Detect which cell encompasses the target text, then output its (x, y) center coordinate. 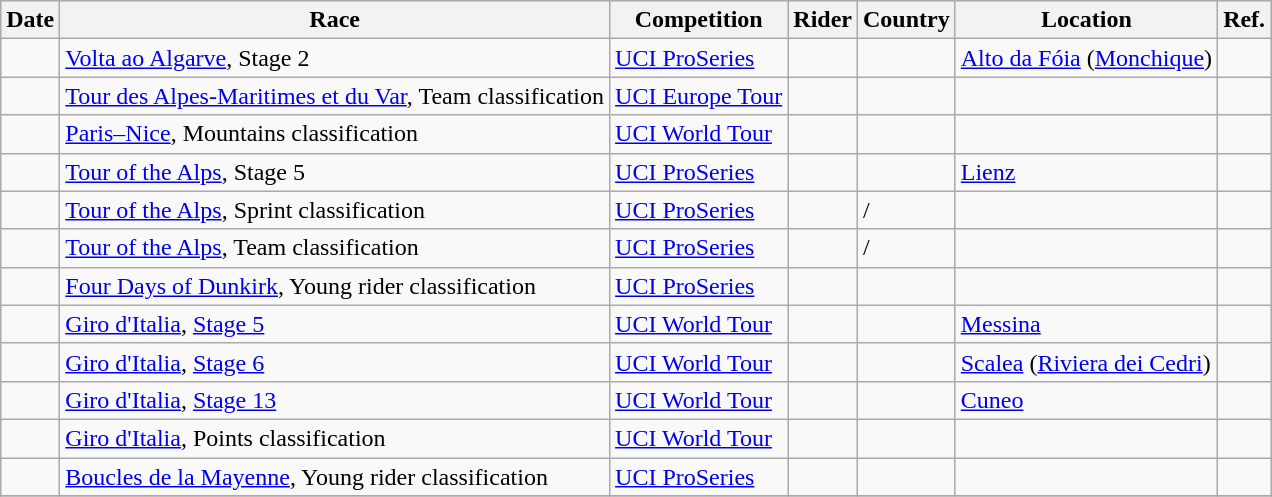
Giro d'Italia, Stage 13 (335, 400)
Alto da Fóia (Monchique) (1086, 58)
Date (30, 20)
Rider (823, 20)
Giro d'Italia, Stage 5 (335, 324)
Giro d'Italia, Stage 6 (335, 362)
Tour of the Alps, Team classification (335, 248)
Tour of the Alps, Stage 5 (335, 172)
Paris–Nice, Mountains classification (335, 134)
Race (335, 20)
Four Days of Dunkirk, Young rider classification (335, 286)
Ref. (1244, 20)
Scalea (Riviera dei Cedri) (1086, 362)
Volta ao Algarve, Stage 2 (335, 58)
Messina (1086, 324)
Lienz (1086, 172)
UCI Europe Tour (699, 96)
Giro d'Italia, Points classification (335, 438)
Tour des Alpes-Maritimes et du Var, Team classification (335, 96)
Cuneo (1086, 400)
Tour of the Alps, Sprint classification (335, 210)
Country (907, 20)
Competition (699, 20)
Location (1086, 20)
Boucles de la Mayenne, Young rider classification (335, 477)
